Scan for the cell matching the given text and deliver its (x, y) coordinate at center. 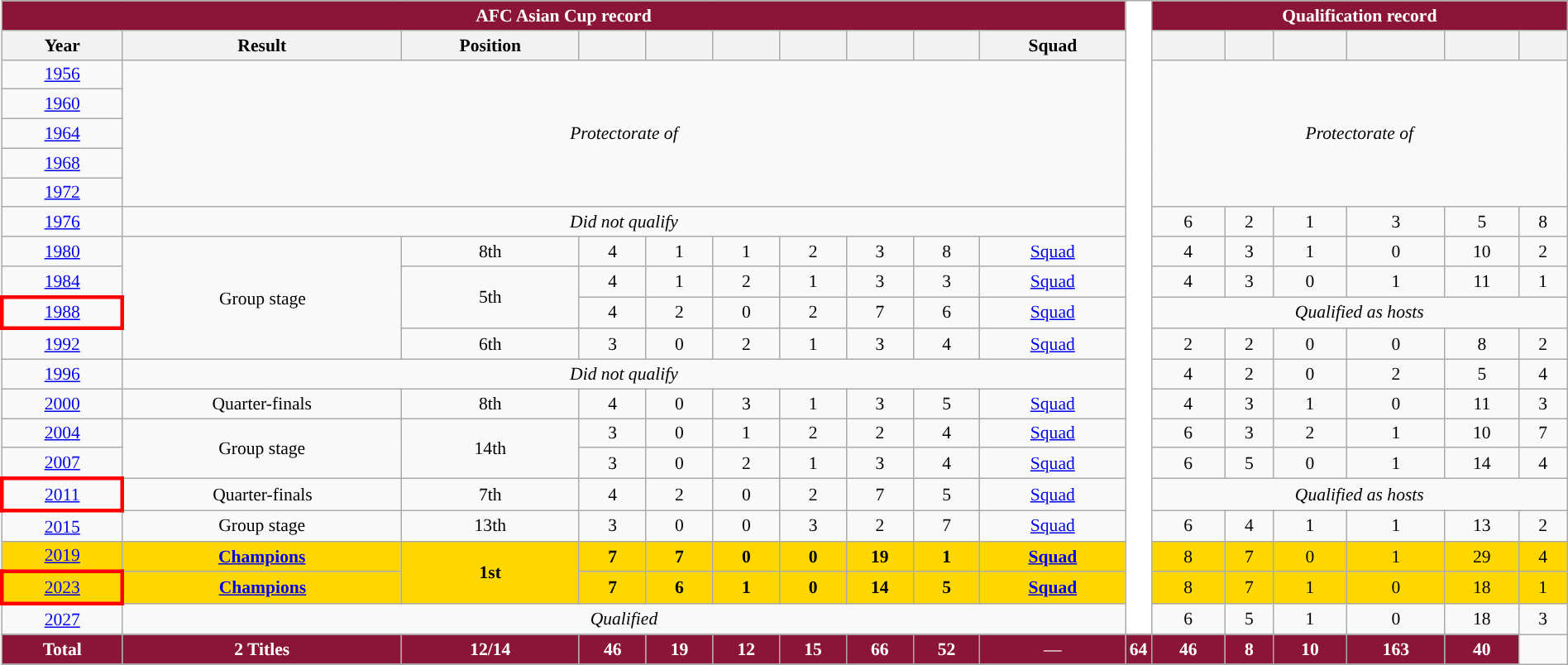
1972 (62, 193)
13 (1482, 526)
— (1053, 649)
2023 (62, 589)
Result (261, 45)
2000 (62, 404)
1980 (62, 251)
64 (1139, 649)
12/14 (490, 649)
7th (490, 495)
29 (1482, 556)
163 (1396, 649)
1988 (62, 313)
1956 (62, 74)
Year (62, 45)
52 (946, 649)
1960 (62, 104)
2 Titles (261, 649)
AFC Asian Cup record (563, 16)
2011 (62, 495)
1992 (62, 344)
13th (490, 526)
15 (814, 649)
66 (880, 649)
5th (490, 298)
1st (490, 572)
1996 (62, 375)
2015 (62, 526)
Qualified (624, 619)
2007 (62, 463)
Position (490, 45)
2004 (62, 433)
1964 (62, 134)
40 (1482, 649)
Total (62, 649)
1968 (62, 163)
1984 (62, 281)
12 (746, 649)
1976 (62, 222)
Qualification record (1360, 16)
2027 (62, 619)
6th (490, 344)
14th (490, 448)
2019 (62, 556)
